Provide the (X, Y) coordinate of the cell's center where the given text is located.  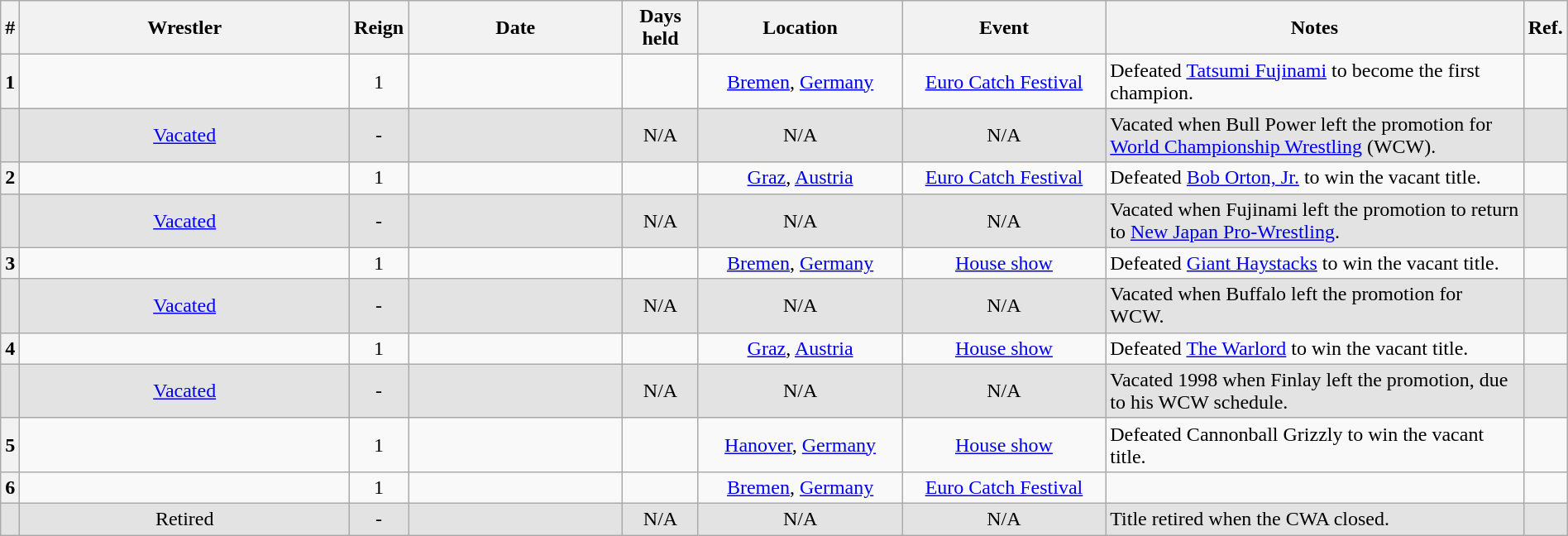
Wrestler (185, 28)
Vacated when Fujinami left the promotion to return to New Japan Pro-Wrestling. (1315, 220)
Defeated Cannonball Grizzly to win the vacant title. (1315, 445)
# (10, 28)
Vacated 1998 when Finlay left the promotion, due to his WCW schedule. (1315, 390)
6 (10, 487)
Retired (185, 519)
Vacated when Buffalo left the promotion for WCW. (1315, 306)
Hanover, Germany (801, 445)
Vacated when Bull Power left the promotion for World Championship Wrestling (WCW). (1315, 136)
Title retired when the CWA closed. (1315, 519)
Days held (660, 28)
4 (10, 348)
Event (1004, 28)
Defeated Tatsumi Fujinami to become the first champion. (1315, 81)
2 (10, 178)
Date (516, 28)
Defeated Giant Haystacks to win the vacant title. (1315, 263)
Defeated Bob Orton, Jr. to win the vacant title. (1315, 178)
Ref. (1545, 28)
Reign (379, 28)
Notes (1315, 28)
3 (10, 263)
5 (10, 445)
Location (801, 28)
Defeated The Warlord to win the vacant title. (1315, 348)
